Find where the given text appears and provide that cell's center as (X, Y) coordinate. 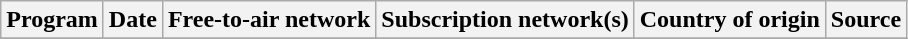
Subscription network(s) (505, 20)
Free-to-air network (268, 20)
Source (866, 20)
Date (132, 20)
Country of origin (730, 20)
Program (52, 20)
